Return the (x, y) coordinate for the center point of the cell that contains the specified text.  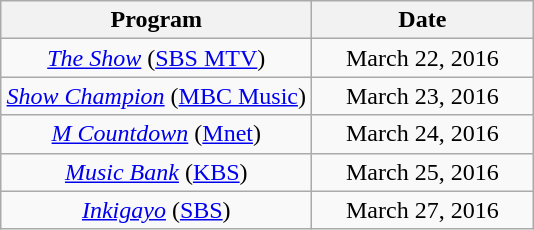
March 23, 2016 (422, 96)
Show Champion (MBC Music) (156, 96)
March 25, 2016 (422, 172)
March 22, 2016 (422, 58)
Program (156, 20)
M Countdown (Mnet) (156, 134)
Inkigayo (SBS) (156, 210)
March 27, 2016 (422, 210)
Music Bank (KBS) (156, 172)
March 24, 2016 (422, 134)
Date (422, 20)
The Show (SBS MTV) (156, 58)
